Determine the [x, y] coordinate at the center of the cell enclosing the given text.  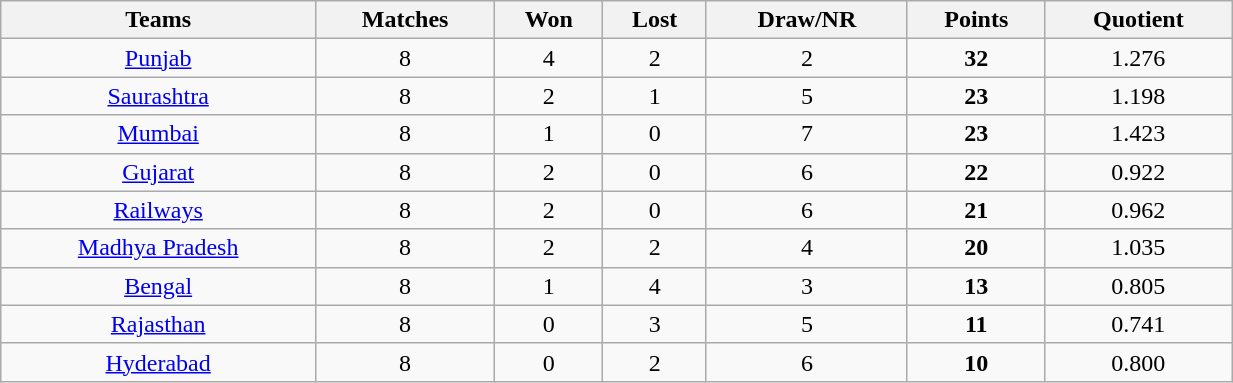
Madhya Pradesh [158, 248]
1.423 [1138, 134]
Quotient [1138, 20]
13 [976, 286]
1.198 [1138, 96]
Saurashtra [158, 96]
Bengal [158, 286]
32 [976, 58]
0.922 [1138, 172]
0.805 [1138, 286]
20 [976, 248]
11 [976, 324]
Mumbai [158, 134]
Rajasthan [158, 324]
Matches [406, 20]
7 [806, 134]
Gujarat [158, 172]
1.035 [1138, 248]
Draw/NR [806, 20]
Won [549, 20]
22 [976, 172]
Hyderabad [158, 362]
0.800 [1138, 362]
Teams [158, 20]
10 [976, 362]
0.741 [1138, 324]
21 [976, 210]
Punjab [158, 58]
Railways [158, 210]
Lost [654, 20]
Points [976, 20]
0.962 [1138, 210]
1.276 [1138, 58]
